Return [X, Y] of the center of cell containing provided text 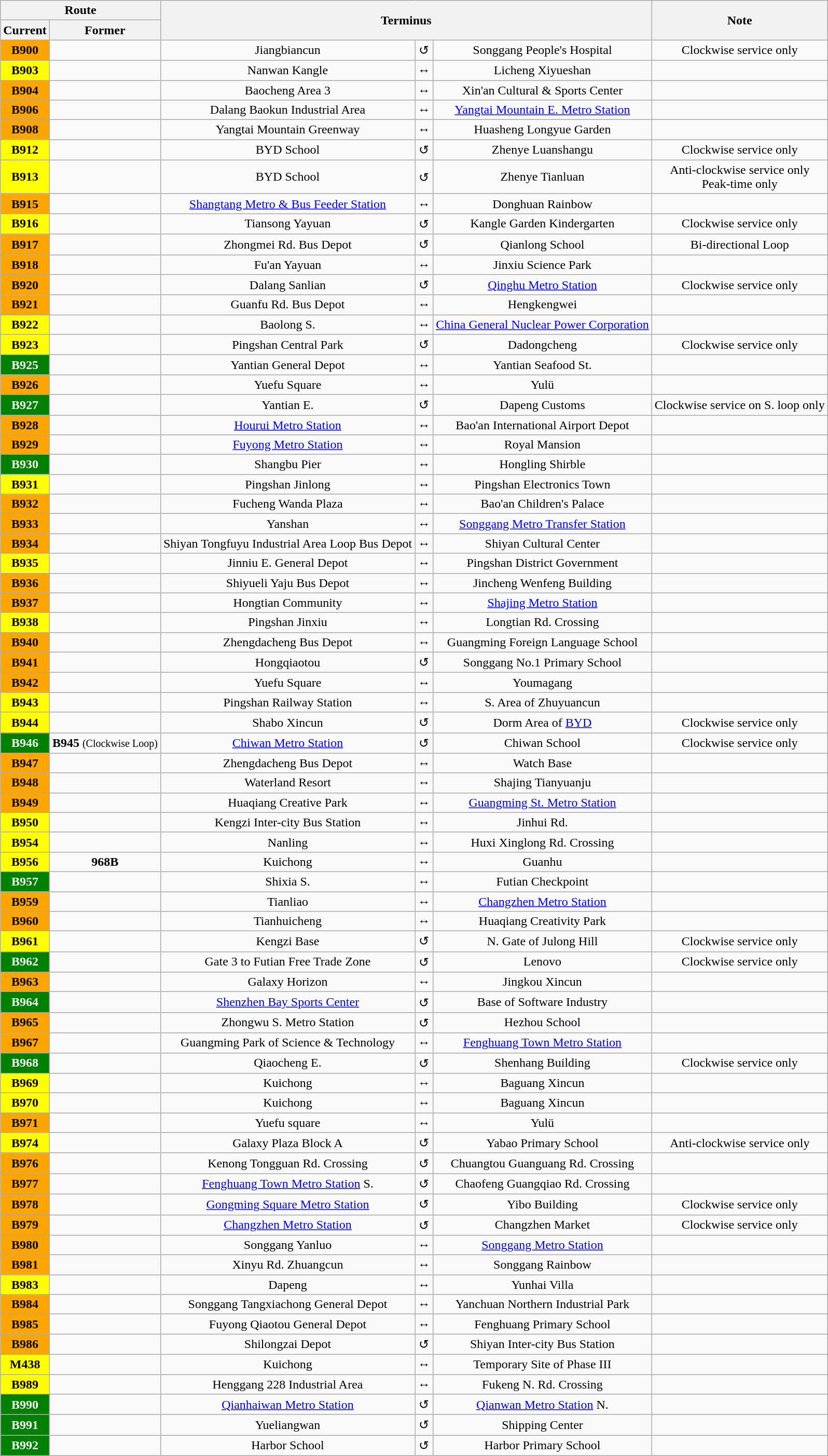
Jinhui Rd. [543, 822]
B917 [25, 244]
B947 [25, 763]
Pingshan Electronics Town [543, 484]
B961 [25, 942]
B927 [25, 405]
Qinghu Metro Station [543, 285]
China General Nuclear Power Corporation [543, 324]
Lenovo [543, 962]
Zhongwu S. Metro Station [287, 1023]
Licheng Xiyueshan [543, 70]
B932 [25, 504]
Dapeng [287, 1285]
B944 [25, 723]
Huasheng Longyue Garden [543, 130]
B976 [25, 1163]
Fenghuang Town Metro Station S. [287, 1184]
Qianwan Metro Station N. [543, 1405]
Anti-clockwise service only [740, 1143]
Songgang No.1 Primary School [543, 662]
Shilongzai Depot [287, 1344]
B904 [25, 90]
B983 [25, 1285]
Hengkengwei [543, 305]
Kenong Tongguan Rd. Crossing [287, 1163]
Chaofeng Guangqiao Rd. Crossing [543, 1184]
B908 [25, 130]
Huaqiang Creativity Park [543, 921]
B971 [25, 1123]
Waterland Resort [287, 783]
Royal Mansion [543, 445]
Fuyong Qiaotou General Depot [287, 1324]
Shabo Xincun [287, 723]
Shangbu Pier [287, 465]
Jingkou Xincun [543, 982]
Dalang Baokun Industrial Area [287, 110]
B933 [25, 524]
Shiyan Tongfuyu Industrial Area Loop Bus Depot [287, 543]
B915 [25, 203]
968B [105, 862]
Songgang People's Hospital [543, 50]
B925 [25, 365]
Gongming Square Metro Station [287, 1204]
B940 [25, 642]
B950 [25, 822]
N. Gate of Julong Hill [543, 942]
Shiyueli Yaju Bus Depot [287, 583]
B938 [25, 622]
Yuefu square [287, 1123]
B965 [25, 1023]
Yanshan [287, 524]
Clockwise service on S. loop only [740, 405]
B906 [25, 110]
Shiyan Inter-city Bus Station [543, 1344]
Shenzhen Bay Sports Center [287, 1002]
B929 [25, 445]
Galaxy Plaza Block A [287, 1143]
B948 [25, 783]
Zhenye Tianluan [543, 176]
Yangtai Mountain Greenway [287, 130]
Qianhaiwan Metro Station [287, 1405]
Songgang Yanluo [287, 1245]
Yibo Building [543, 1204]
Yantian General Depot [287, 365]
B935 [25, 563]
Shajing Tianyuanju [543, 783]
B942 [25, 683]
Nanling [287, 842]
Bao'an Children's Palace [543, 504]
B991 [25, 1425]
Yabao Primary School [543, 1143]
B990 [25, 1405]
Jincheng Wenfeng Building [543, 583]
Yangtai Mountain E. Metro Station [543, 110]
B921 [25, 305]
Shixia S. [287, 881]
B963 [25, 982]
B978 [25, 1204]
Shipping Center [543, 1425]
Former [105, 30]
Pingshan Central Park [287, 345]
B959 [25, 902]
Temporary Site of Phase III [543, 1364]
Longtian Rd. Crossing [543, 622]
B985 [25, 1324]
B954 [25, 842]
Hourui Metro Station [287, 425]
Guanfu Rd. Bus Depot [287, 305]
Jinxiu Science Park [543, 264]
B922 [25, 324]
B969 [25, 1083]
Hezhou School [543, 1023]
Songgang Tangxiachong General Depot [287, 1304]
Baolong S. [287, 324]
Changzhen Market [543, 1225]
B957 [25, 881]
B945 (Clockwise Loop) [105, 743]
Kengzi Inter-city Bus Station [287, 822]
Tiansong Yayuan [287, 224]
B977 [25, 1184]
B931 [25, 484]
B923 [25, 345]
Youmagang [543, 683]
Base of Software Industry [543, 1002]
Xin'an Cultural & Sports Center [543, 90]
Nanwan Kangle [287, 70]
M438 [25, 1364]
Donghuan Rainbow [543, 203]
Dadongcheng [543, 345]
Chiwan School [543, 743]
Fucheng Wanda Plaza [287, 504]
Shenhang Building [543, 1063]
Yantian E. [287, 405]
B941 [25, 662]
B974 [25, 1143]
Huxi Xinglong Rd. Crossing [543, 842]
B967 [25, 1043]
Guanhu [543, 862]
B989 [25, 1384]
Watch Base [543, 763]
B984 [25, 1304]
B949 [25, 802]
B946 [25, 743]
Qianlong School [543, 244]
Jinniu E. General Depot [287, 563]
Huaqiang Creative Park [287, 802]
Dorm Area of BYD [543, 723]
Henggang 228 Industrial Area [287, 1384]
B962 [25, 962]
Baocheng Area 3 [287, 90]
Pingshan Jinlong [287, 484]
Zhenye Luanshangu [543, 150]
Yueliangwan [287, 1425]
B930 [25, 465]
Qiaocheng E. [287, 1063]
Note [740, 20]
Fuyong Metro Station [287, 445]
Harbor School [287, 1446]
Yanchuan Northern Industrial Park [543, 1304]
Chiwan Metro Station [287, 743]
Bi-directional Loop [740, 244]
B943 [25, 702]
Yantian Seafood St. [543, 365]
Jiangbiancun [287, 50]
B913 [25, 176]
B956 [25, 862]
Kengzi Base [287, 942]
Guangming St. Metro Station [543, 802]
B986 [25, 1344]
B912 [25, 150]
Bao'an International Airport Depot [543, 425]
B960 [25, 921]
Kangle Garden Kindergarten [543, 224]
Guangming Foreign Language School [543, 642]
Songgang Metro Transfer Station [543, 524]
B903 [25, 70]
B900 [25, 50]
Shangtang Metro & Bus Feeder Station [287, 203]
B964 [25, 1002]
Pingshan Railway Station [287, 702]
Terminus [406, 20]
Dapeng Customs [543, 405]
Tianliao [287, 902]
Harbor Primary School [543, 1446]
Yunhai Villa [543, 1285]
B979 [25, 1225]
Pingshan Jinxiu [287, 622]
Anti-clockwise service onlyPeak-time only [740, 176]
B918 [25, 264]
Futian Checkpoint [543, 881]
Songgang Metro Station [543, 1245]
Route [81, 10]
B981 [25, 1265]
Shajing Metro Station [543, 603]
Chuangtou Guanguang Rd. Crossing [543, 1163]
B916 [25, 224]
Tianhuicheng [287, 921]
S. Area of Zhuyuancun [543, 702]
B992 [25, 1446]
Fenghuang Town Metro Station [543, 1043]
B968 [25, 1063]
Galaxy Horizon [287, 982]
Current [25, 30]
Fukeng N. Rd. Crossing [543, 1384]
B937 [25, 603]
B926 [25, 385]
B980 [25, 1245]
Hongtian Community [287, 603]
Gate 3 to Futian Free Trade Zone [287, 962]
Guangming Park of Science & Technology [287, 1043]
Zhongmei Rd. Bus Depot [287, 244]
Hongqiaotou [287, 662]
B920 [25, 285]
B934 [25, 543]
B928 [25, 425]
Fu'an Yayuan [287, 264]
Songgang Rainbow [543, 1265]
Xinyu Rd. Zhuangcun [287, 1265]
Hongling Shirble [543, 465]
B936 [25, 583]
Shiyan Cultural Center [543, 543]
Dalang Sanlian [287, 285]
B970 [25, 1103]
Pingshan District Government [543, 563]
Fenghuang Primary School [543, 1324]
